For the text-containing cell, return its midpoint in (x, y) coordinate format. 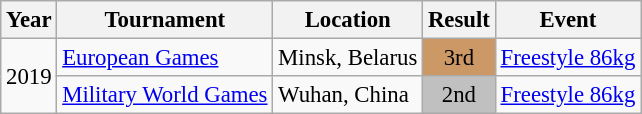
Military World Games (165, 95)
European Games (165, 58)
Year (29, 20)
Result (460, 20)
2019 (29, 76)
Event (568, 20)
3rd (460, 58)
Minsk, Belarus (348, 58)
Wuhan, China (348, 95)
Tournament (165, 20)
Location (348, 20)
2nd (460, 95)
